For the text-containing cell, return its midpoint in [x, y] coordinate format. 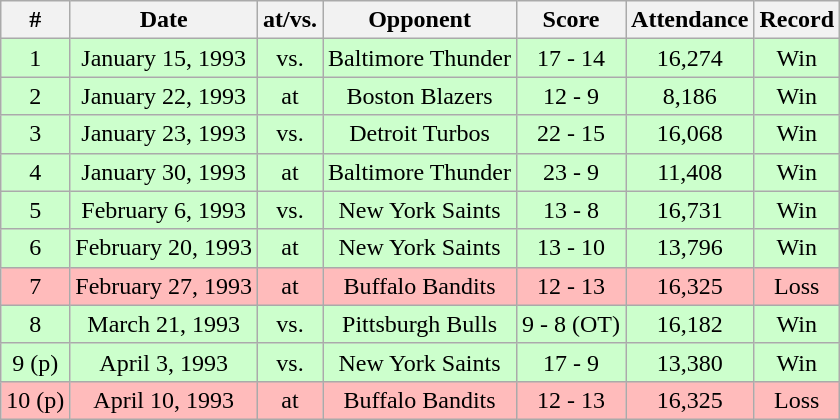
2 [36, 96]
Score [570, 20]
6 [36, 248]
February 6, 1993 [164, 210]
Opponent [420, 20]
13 - 8 [570, 210]
Attendance [690, 20]
16,274 [690, 58]
February 27, 1993 [164, 286]
4 [36, 172]
13 - 10 [570, 248]
16,068 [690, 134]
9 (p) [36, 362]
Pittsburgh Bulls [420, 324]
April 10, 1993 [164, 400]
11,408 [690, 172]
at/vs. [290, 20]
5 [36, 210]
23 - 9 [570, 172]
March 21, 1993 [164, 324]
January 23, 1993 [164, 134]
# [36, 20]
3 [36, 134]
January 30, 1993 [164, 172]
Boston Blazers [420, 96]
17 - 9 [570, 362]
Date [164, 20]
22 - 15 [570, 134]
Record [797, 20]
12 - 9 [570, 96]
April 3, 1993 [164, 362]
January 22, 1993 [164, 96]
9 - 8 (OT) [570, 324]
8,186 [690, 96]
16,182 [690, 324]
January 15, 1993 [164, 58]
16,731 [690, 210]
February 20, 1993 [164, 248]
13,380 [690, 362]
8 [36, 324]
13,796 [690, 248]
7 [36, 286]
10 (p) [36, 400]
17 - 14 [570, 58]
1 [36, 58]
Detroit Turbos [420, 134]
